Return [x, y] of the center of cell containing provided text 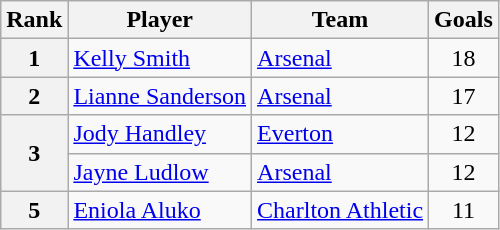
18 [464, 58]
1 [34, 58]
2 [34, 96]
Kelly Smith [160, 58]
11 [464, 210]
Charlton Athletic [340, 210]
Rank [34, 20]
Everton [340, 134]
Team [340, 20]
Eniola Aluko [160, 210]
Goals [464, 20]
5 [34, 210]
Player [160, 20]
Lianne Sanderson [160, 96]
3 [34, 153]
17 [464, 96]
Jayne Ludlow [160, 172]
Jody Handley [160, 134]
